For the text-containing cell, return its midpoint in [x, y] coordinate format. 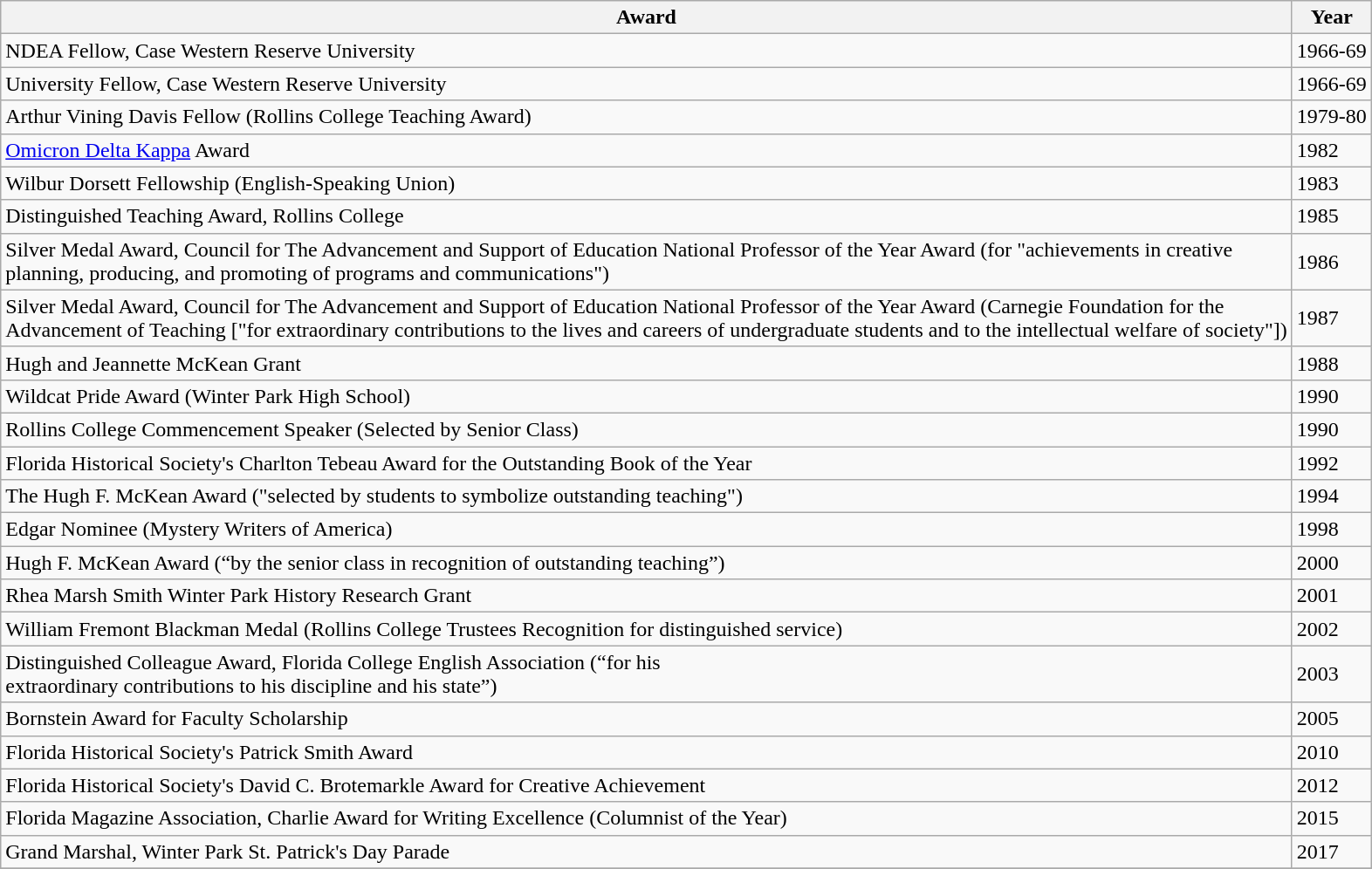
2017 [1332, 852]
Florida Historical Society's Charlton Tebeau Award for the Outstanding Book of the Year [647, 463]
The Hugh F. McKean Award ("selected by students to symbolize outstanding teaching") [647, 496]
1986 [1332, 262]
1982 [1332, 150]
Wildcat Pride Award (Winter Park High School) [647, 396]
Hugh and Jeannette McKean Grant [647, 363]
1992 [1332, 463]
Omicron Delta Kappa Award [647, 150]
William Fremont Blackman Medal (Rollins College Trustees Recognition for distinguished service) [647, 629]
1994 [1332, 496]
2015 [1332, 818]
2000 [1332, 563]
Distinguished Teaching Award, Rollins College [647, 216]
Florida Historical Society's Patrick Smith Award [647, 752]
2005 [1332, 719]
NDEA Fellow, Case Western Reserve University [647, 51]
Bornstein Award for Faculty Scholarship [647, 719]
Hugh F. McKean Award (“by the senior class in recognition of outstanding teaching”) [647, 563]
2003 [1332, 674]
1979-80 [1332, 117]
Florida Historical Society's David C. Brotemarkle Award for Creative Achievement [647, 785]
2001 [1332, 596]
2010 [1332, 752]
1988 [1332, 363]
Grand Marshal, Winter Park St. Patrick's Day Parade [647, 852]
1983 [1332, 183]
Arthur Vining Davis Fellow (Rollins College Teaching Award) [647, 117]
1998 [1332, 530]
2002 [1332, 629]
Florida Magazine Association, Charlie Award for Writing Excellence (Columnist of the Year) [647, 818]
Distinguished Colleague Award, Florida College English Association (“for hisextraordinary contributions to his discipline and his state”) [647, 674]
2012 [1332, 785]
Wilbur Dorsett Fellowship (English-Speaking Union) [647, 183]
University Fellow, Case Western Reserve University [647, 84]
Edgar Nominee (Mystery Writers of America) [647, 530]
Rollins College Commencement Speaker (Selected by Senior Class) [647, 429]
1987 [1332, 318]
Award [647, 17]
Rhea Marsh Smith Winter Park History Research Grant [647, 596]
1985 [1332, 216]
Year [1332, 17]
